Return (x, y) of the center of cell containing provided text 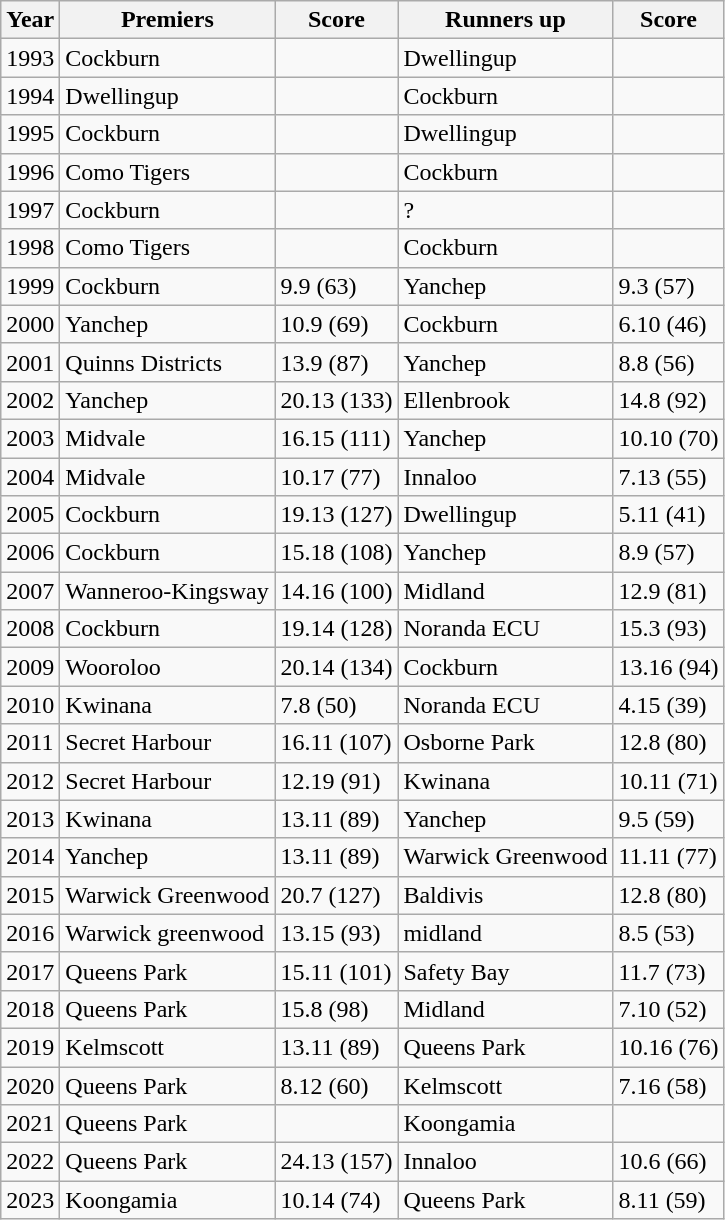
13.16 (94) (668, 667)
15.11 (101) (336, 971)
13.9 (87) (336, 362)
2002 (30, 400)
14.16 (100) (336, 591)
11.11 (77) (668, 857)
15.3 (93) (668, 629)
8.11 (59) (668, 1200)
10.16 (76) (668, 1047)
2009 (30, 667)
1998 (30, 248)
14.8 (92) (668, 400)
12.19 (91) (336, 781)
10.17 (77) (336, 477)
24.13 (157) (336, 1162)
1999 (30, 286)
2022 (30, 1162)
13.15 (93) (336, 933)
midland (506, 933)
4.15 (39) (668, 705)
15.8 (98) (336, 1009)
Ellenbrook (506, 400)
8.5 (53) (668, 933)
11.7 (73) (668, 971)
Quinns Districts (168, 362)
1996 (30, 172)
2006 (30, 553)
9.5 (59) (668, 819)
2013 (30, 819)
2004 (30, 477)
20.7 (127) (336, 895)
2015 (30, 895)
2000 (30, 324)
7.13 (55) (668, 477)
2001 (30, 362)
2017 (30, 971)
6.10 (46) (668, 324)
2012 (30, 781)
? (506, 210)
10.14 (74) (336, 1200)
Runners up (506, 20)
8.12 (60) (336, 1085)
2014 (30, 857)
Baldivis (506, 895)
10.11 (71) (668, 781)
1995 (30, 134)
7.10 (52) (668, 1009)
10.6 (66) (668, 1162)
1993 (30, 58)
9.9 (63) (336, 286)
Warwick greenwood (168, 933)
19.14 (128) (336, 629)
Year (30, 20)
2011 (30, 743)
12.9 (81) (668, 591)
9.3 (57) (668, 286)
2020 (30, 1085)
2010 (30, 705)
Wooroloo (168, 667)
8.8 (56) (668, 362)
2021 (30, 1124)
7.16 (58) (668, 1085)
20.13 (133) (336, 400)
2019 (30, 1047)
2023 (30, 1200)
2008 (30, 629)
19.13 (127) (336, 515)
2018 (30, 1009)
2003 (30, 438)
Safety Bay (506, 971)
16.11 (107) (336, 743)
2016 (30, 933)
7.8 (50) (336, 705)
10.9 (69) (336, 324)
15.18 (108) (336, 553)
8.9 (57) (668, 553)
20.14 (134) (336, 667)
5.11 (41) (668, 515)
Wanneroo-Kingsway (168, 591)
2005 (30, 515)
Osborne Park (506, 743)
1997 (30, 210)
10.10 (70) (668, 438)
1994 (30, 96)
Premiers (168, 20)
2007 (30, 591)
16.15 (111) (336, 438)
